Return the [X, Y] coordinate for the center point of the cell that contains the specified text.  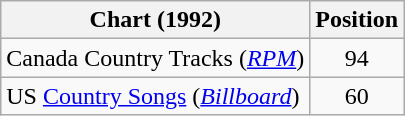
60 [357, 96]
US Country Songs (Billboard) [156, 96]
Canada Country Tracks (RPM) [156, 58]
Chart (1992) [156, 20]
94 [357, 58]
Position [357, 20]
